Locate the cell with the specified text and output its [x, y] center coordinate. 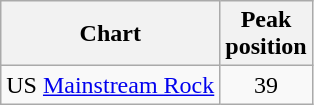
39 [266, 85]
US Mainstream Rock [110, 85]
Peakposition [266, 34]
Chart [110, 34]
